Pinpoint the cell where the given text exists, returning its (x, y) midpoint coordinate. 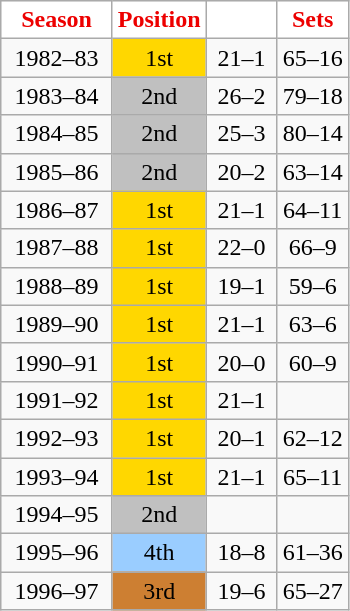
61–36 (312, 553)
1996–97 (57, 591)
1993–94 (57, 477)
20–1 (242, 438)
Sets (312, 20)
1992–93 (57, 438)
Season (57, 20)
1987–88 (57, 248)
22–0 (242, 248)
60–9 (312, 362)
26–2 (242, 96)
63–14 (312, 172)
1991–92 (57, 400)
65–16 (312, 58)
19–1 (242, 286)
1983–84 (57, 96)
63–6 (312, 324)
1986–87 (57, 210)
1984–85 (57, 134)
19–6 (242, 591)
1988–89 (57, 286)
64–11 (312, 210)
1994–95 (57, 515)
3rd (159, 591)
1990–91 (57, 362)
80–14 (312, 134)
1995–96 (57, 553)
1989–90 (57, 324)
1982–83 (57, 58)
4th (159, 553)
Position (159, 20)
79–18 (312, 96)
59–6 (312, 286)
62–12 (312, 438)
65–27 (312, 591)
1985–86 (57, 172)
66–9 (312, 248)
65–11 (312, 477)
18–8 (242, 553)
20–2 (242, 172)
25–3 (242, 134)
20–0 (242, 362)
